Pinpoint the cell where the given text exists, returning its [x, y] midpoint coordinate. 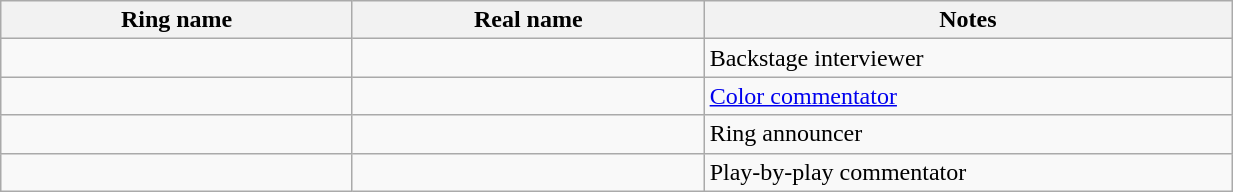
Ring name [177, 20]
Ring announcer [968, 134]
Real name [528, 20]
Color commentator [968, 96]
Play-by-play commentator [968, 172]
Backstage interviewer [968, 58]
Notes [968, 20]
